Identify which cell holds the provided text, then report its (X, Y) central coordinate. 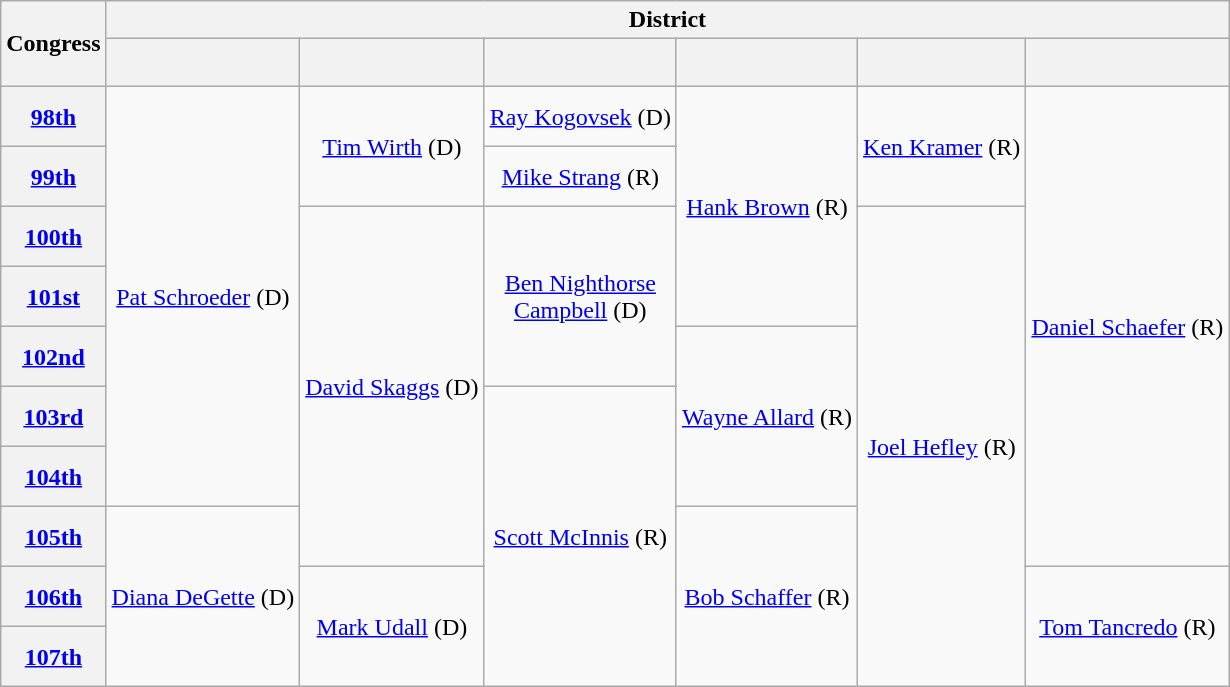
105th (54, 537)
Wayne Allard (R) (766, 417)
Tim Wirth (D) (392, 147)
Hank Brown (R) (766, 207)
102nd (54, 357)
100th (54, 237)
Diana DeGette (D) (203, 597)
Pat Schroeder (D) (203, 297)
101st (54, 297)
103rd (54, 417)
Congress (54, 44)
Tom Tancredo (R) (1128, 627)
District (668, 20)
Mark Udall (D) (392, 627)
106th (54, 597)
David Skaggs (D) (392, 387)
Mike Strang (R) (580, 177)
Joel Hefley (R) (942, 447)
98th (54, 117)
Ken Kramer (R) (942, 147)
107th (54, 657)
Ben NighthorseCampbell (D) (580, 297)
Bob Schaffer (R) (766, 597)
Scott McInnis (R) (580, 537)
Daniel Schaefer (R) (1128, 327)
104th (54, 477)
Ray Kogovsek (D) (580, 117)
99th (54, 177)
